Provide the (X, Y) coordinate of the cell's center where the given text is located.  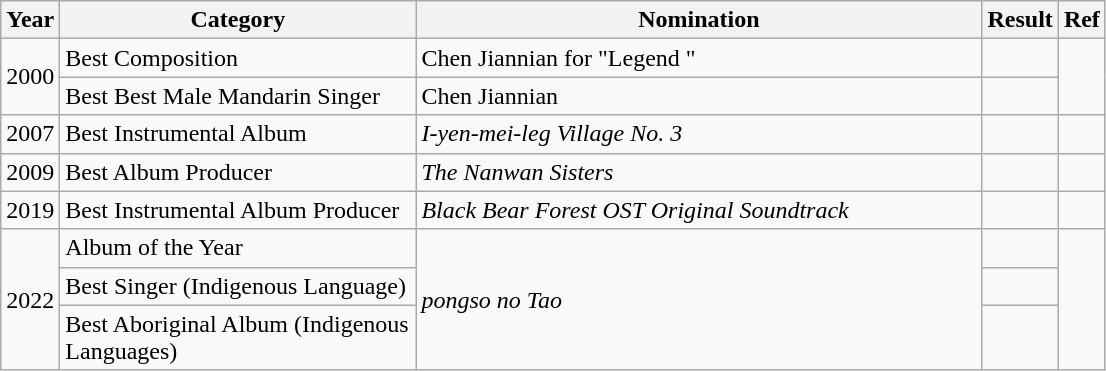
Best Best Male Mandarin Singer (238, 96)
2019 (30, 210)
The Nanwan Sisters (699, 172)
Best Composition (238, 58)
2007 (30, 134)
2022 (30, 300)
Album of the Year (238, 248)
Ref (1082, 20)
Best Aboriginal Album (Indigenous Languages) (238, 338)
Nomination (699, 20)
Result (1020, 20)
Category (238, 20)
2009 (30, 172)
Best Album Producer (238, 172)
I-yen-mei-leg Village No. 3 (699, 134)
pongso no Tao (699, 300)
Year (30, 20)
Best Singer (Indigenous Language) (238, 286)
Chen Jiannian for "Legend " (699, 58)
2000 (30, 77)
Best Instrumental Album Producer (238, 210)
Chen Jiannian (699, 96)
Black Bear Forest OST Original Soundtrack (699, 210)
Best Instrumental Album (238, 134)
